Identify which cell holds the provided text, then report its (x, y) central coordinate. 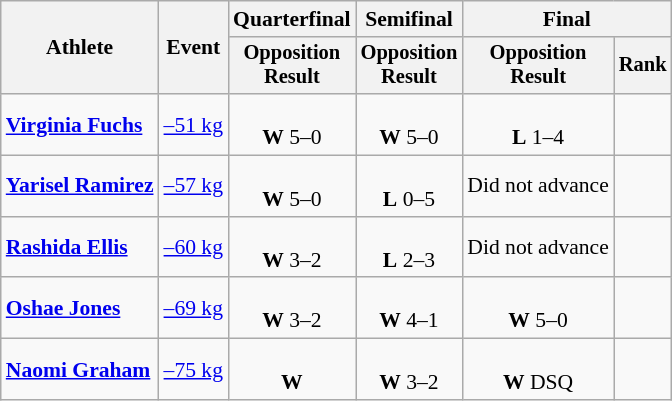
–51 kg (194, 124)
Rank (643, 66)
Rashida Ellis (80, 248)
Oshae Jones (80, 308)
Virginia Fuchs (80, 124)
Semifinal (410, 19)
Yarisel Ramirez (80, 186)
Final (566, 19)
W DSQ (538, 370)
Quarterfinal (292, 19)
W 4–1 (410, 308)
Event (194, 48)
–57 kg (194, 186)
L 2–3 (410, 248)
–75 kg (194, 370)
Athlete (80, 48)
W (292, 370)
L 0–5 (410, 186)
L 1–4 (538, 124)
–60 kg (194, 248)
Naomi Graham (80, 370)
–69 kg (194, 308)
